From the cell containing the given text, extract its center point as [X, Y] coordinate. 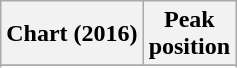
Peakposition [189, 34]
Chart (2016) [72, 34]
